Locate the cell with the specified text and output its [x, y] center coordinate. 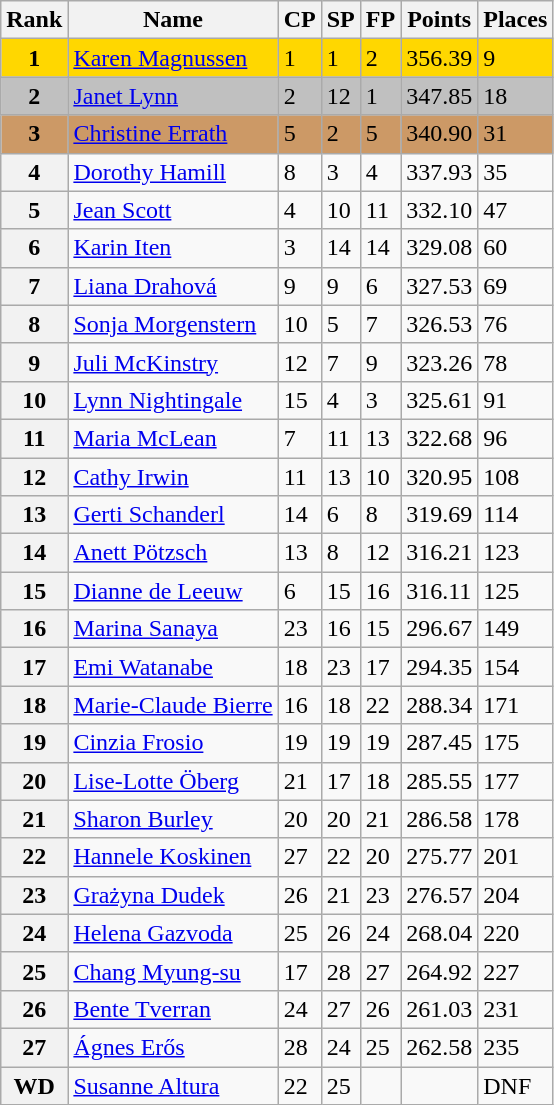
326.53 [440, 324]
340.90 [440, 134]
347.85 [440, 96]
171 [516, 705]
294.35 [440, 667]
125 [516, 591]
76 [516, 324]
Marie-Claude Bierre [173, 705]
288.34 [440, 705]
276.57 [440, 895]
Sonja Morgenstern [173, 324]
320.95 [440, 477]
47 [516, 210]
Cinzia Frosio [173, 743]
Liana Drahová [173, 286]
268.04 [440, 933]
123 [516, 553]
Rank [34, 20]
Lynn Nightingale [173, 400]
285.55 [440, 781]
Ágnes Erős [173, 1047]
Maria McLean [173, 438]
296.67 [440, 629]
Places [516, 20]
Emi Watanabe [173, 667]
231 [516, 1009]
35 [516, 172]
227 [516, 971]
337.93 [440, 172]
Bente Tverran [173, 1009]
Janet Lynn [173, 96]
177 [516, 781]
Cathy Irwin [173, 477]
108 [516, 477]
325.61 [440, 400]
114 [516, 515]
Name [173, 20]
CP [300, 20]
Susanne Altura [173, 1085]
Points [440, 20]
154 [516, 667]
175 [516, 743]
91 [516, 400]
178 [516, 819]
262.58 [440, 1047]
332.10 [440, 210]
322.68 [440, 438]
FP [380, 20]
Hannele Koskinen [173, 857]
264.92 [440, 971]
323.26 [440, 362]
275.77 [440, 857]
235 [516, 1047]
Dianne de Leeuw [173, 591]
31 [516, 134]
220 [516, 933]
327.53 [440, 286]
Jean Scott [173, 210]
316.21 [440, 553]
Juli McKinstry [173, 362]
356.39 [440, 58]
Anett Pötzsch [173, 553]
316.11 [440, 591]
78 [516, 362]
261.03 [440, 1009]
204 [516, 895]
Chang Myung-su [173, 971]
DNF [516, 1085]
286.58 [440, 819]
WD [34, 1085]
Grażyna Dudek [173, 895]
60 [516, 248]
Lise-Lotte Öberg [173, 781]
Dorothy Hamill [173, 172]
Gerti Schanderl [173, 515]
Sharon Burley [173, 819]
Karen Magnussen [173, 58]
287.45 [440, 743]
319.69 [440, 515]
96 [516, 438]
69 [516, 286]
Christine Errath [173, 134]
Karin Iten [173, 248]
Marina Sanaya [173, 629]
201 [516, 857]
329.08 [440, 248]
SP [340, 20]
Helena Gazvoda [173, 933]
149 [516, 629]
